Return (X, Y) of the center of cell containing provided text 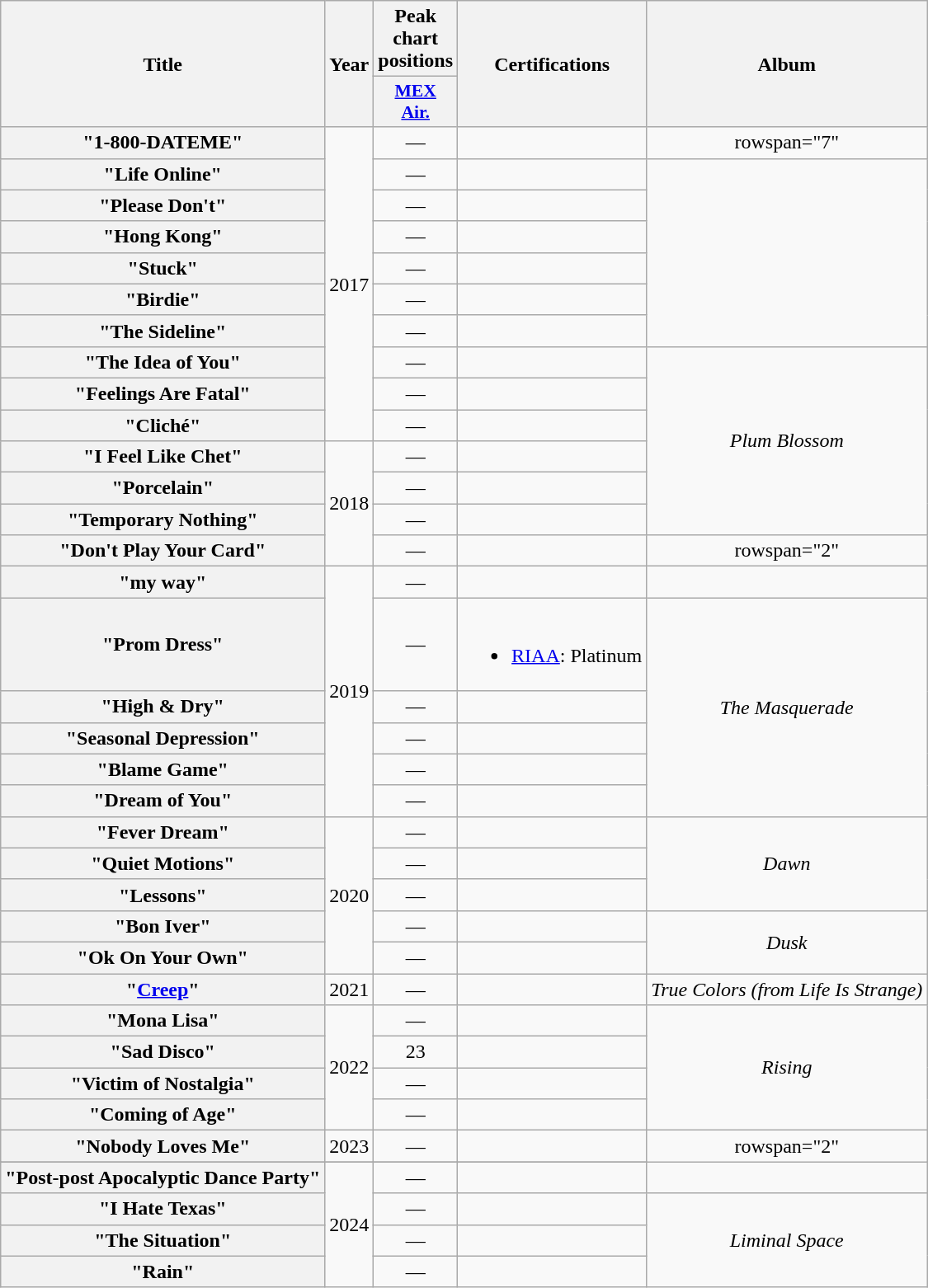
"Seasonal Depression" (163, 738)
"Temporary Nothing" (163, 519)
2021 (350, 989)
True Colors (from Life Is Strange) (787, 989)
"The Sideline" (163, 331)
2017 (350, 284)
"Feelings Are Fatal" (163, 393)
"Bon Iver" (163, 926)
"Hong Kong" (163, 237)
"Creep" (163, 989)
"Lessons" (163, 895)
Album (787, 64)
"The Idea of You" (163, 362)
"Rain" (163, 1272)
"Sad Disco" (163, 1052)
Year (350, 64)
Peak chart positions (416, 39)
"The Situation" (163, 1240)
"Victim of Nostalgia" (163, 1084)
MEXAir. (416, 102)
Dusk (787, 942)
2022 (350, 1068)
"Dream of You" (163, 801)
Rising (787, 1068)
Title (163, 64)
Plum Blossom (787, 440)
"Fever Dream" (163, 832)
2020 (350, 895)
"Blame Game" (163, 769)
"Porcelain" (163, 488)
Certifications (553, 64)
"Birdie" (163, 299)
"I Feel Like Chet" (163, 457)
23 (416, 1052)
"Stuck" (163, 268)
"Coming of Age" (163, 1115)
The Masquerade (787, 707)
"Please Don't" (163, 205)
"Don't Play Your Card" (163, 551)
"Cliché" (163, 425)
"High & Dry" (163, 707)
"Life Online" (163, 174)
"Post-post Apocalyptic Dance Party" (163, 1178)
rowspan="7" (787, 143)
Dawn (787, 863)
"Prom Dress" (163, 645)
2023 (350, 1146)
"1-800-DATEME" (163, 143)
RIAA: Platinum (553, 645)
2018 (350, 504)
"Ok On Your Own" (163, 957)
"I Hate Texas" (163, 1209)
"my way" (163, 582)
"Mona Lisa" (163, 1021)
"Nobody Loves Me" (163, 1146)
2024 (350, 1225)
"Quiet Motions" (163, 863)
Liminal Space (787, 1240)
2019 (350, 691)
